Pinpoint the cell where the given text exists, returning its [X, Y] midpoint coordinate. 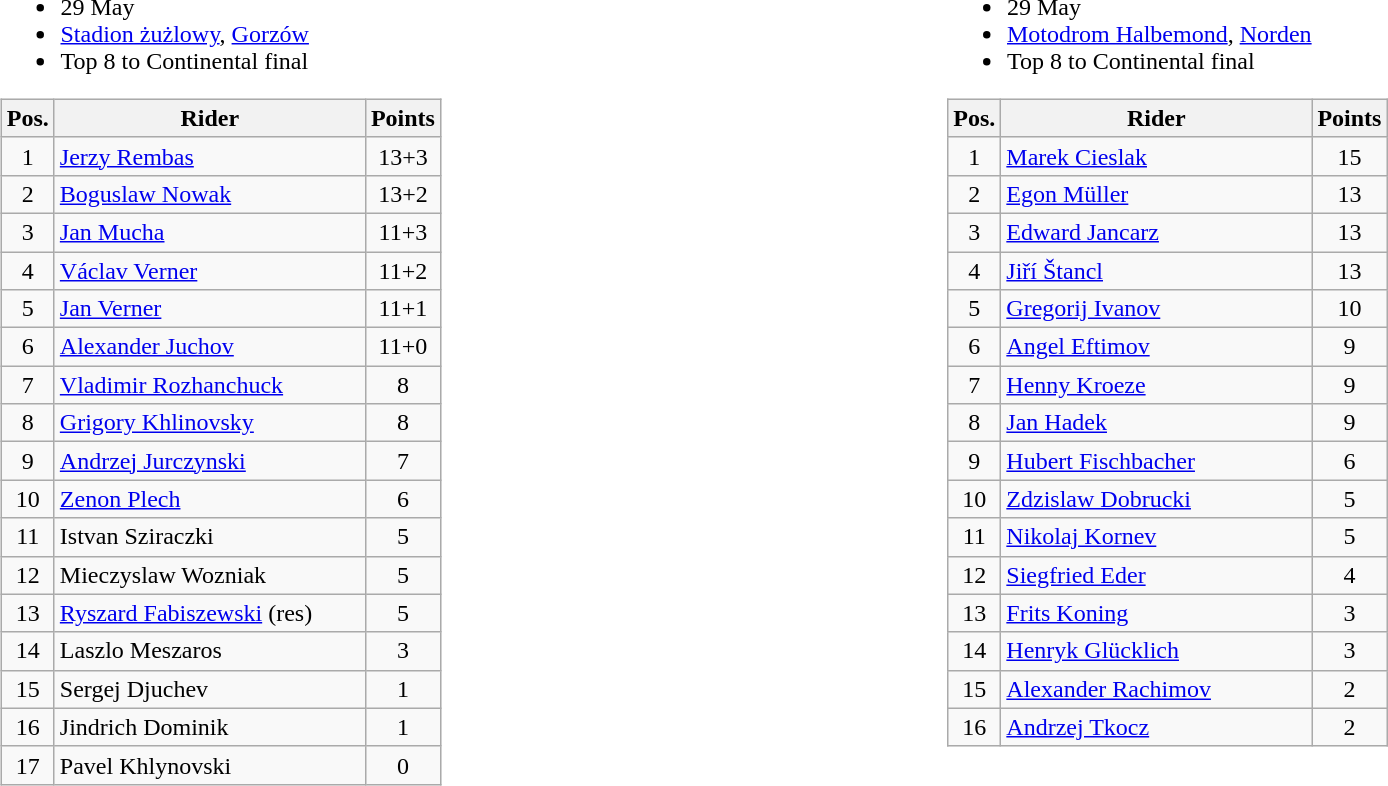
Egon Müller [1156, 194]
11+3 [402, 232]
Siegfried Eder [1156, 575]
Istvan Sziraczki [210, 537]
Angel Eftimov [1156, 347]
Jan Hadek [1156, 423]
Marek Cieslak [1156, 156]
Gregorij Ivanov [1156, 309]
Grigory Khlinovsky [210, 423]
Vladimir Rozhanchuck [210, 385]
11+2 [402, 271]
Ryszard Fabiszewski (res) [210, 613]
Václav Verner [210, 271]
Jerzy Rembas [210, 156]
11+0 [402, 347]
11+1 [402, 309]
Boguslaw Nowak [210, 194]
Edward Jancarz [1156, 232]
Mieczyslaw Wozniak [210, 575]
Andrzej Jurczynski [210, 461]
Alexander Juchov [210, 347]
Laszlo Meszaros [210, 651]
Henryk Glücklich [1156, 651]
Jan Mucha [210, 232]
Sergej Djuchev [210, 689]
Nikolaj Kornev [1156, 537]
Pavel Khlynovski [210, 765]
Jan Verner [210, 309]
Zenon Plech [210, 499]
Henny Kroeze [1156, 385]
17 [28, 765]
Jindrich Dominik [210, 727]
Jiří Štancl [1156, 271]
Zdzislaw Dobrucki [1156, 499]
Frits Koning [1156, 613]
13+3 [402, 156]
Hubert Fischbacher [1156, 461]
0 [402, 765]
Andrzej Tkocz [1156, 727]
Alexander Rachimov [1156, 689]
13+2 [402, 194]
